For the text-containing cell, return its midpoint in [X, Y] coordinate format. 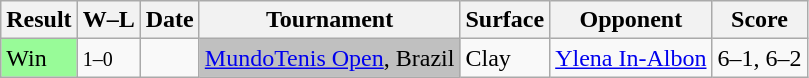
Tournament [330, 20]
Opponent [631, 20]
Clay [505, 58]
W–L [108, 20]
6–1, 6–2 [760, 58]
Win [39, 58]
Result [39, 20]
Surface [505, 20]
MundoTenis Open, Brazil [330, 58]
Score [760, 20]
Date [170, 20]
Ylena In-Albon [631, 58]
1–0 [108, 58]
